Detect which cell encompasses the target text, then output its [x, y] center coordinate. 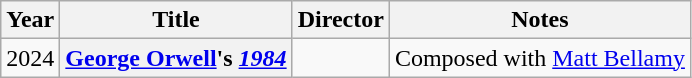
Director [340, 20]
Title [176, 20]
Notes [540, 20]
George Orwell's 1984 [176, 58]
Composed with Matt Bellamy [540, 58]
Year [30, 20]
2024 [30, 58]
